Identify which cell holds the provided text, then report its [X, Y] central coordinate. 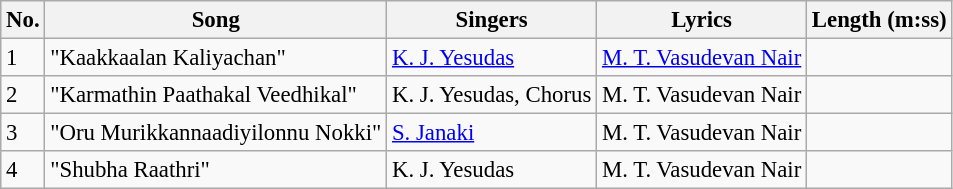
"Karmathin Paathakal Veedhikal" [216, 95]
S. Janaki [492, 133]
K. J. Yesudas, Chorus [492, 95]
1 [23, 58]
Length (m:ss) [880, 20]
4 [23, 170]
"Shubha Raathri" [216, 170]
"Kaakkaalan Kaliyachan" [216, 58]
Song [216, 20]
"Oru Murikkannaadiyilonnu Nokki" [216, 133]
2 [23, 95]
No. [23, 20]
3 [23, 133]
Lyrics [702, 20]
Singers [492, 20]
